Provide the [X, Y] coordinate of the cell's center where the given text is located.  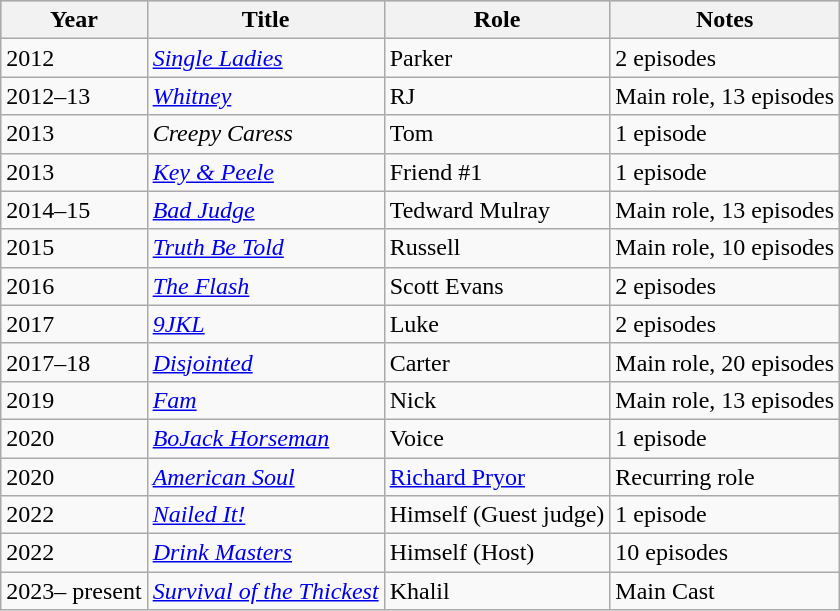
Notes [725, 20]
Whitney [266, 96]
Tom [497, 134]
Nick [497, 400]
10 episodes [725, 553]
Voice [497, 438]
Truth Be Told [266, 248]
Bad Judge [266, 210]
2023– present [74, 591]
Himself (Host) [497, 553]
2019 [74, 400]
2012–13 [74, 96]
Recurring role [725, 477]
Luke [497, 324]
Friend #1 [497, 172]
Carter [497, 362]
Khalil [497, 591]
Creepy Caress [266, 134]
Single Ladies [266, 58]
Scott Evans [497, 286]
Year [74, 20]
Himself (Guest judge) [497, 515]
Survival of the Thickest [266, 591]
Fam [266, 400]
American Soul [266, 477]
2017–18 [74, 362]
2015 [74, 248]
Main role, 10 episodes [725, 248]
BoJack Horseman [266, 438]
Key & Peele [266, 172]
Main role, 20 episodes [725, 362]
9JKL [266, 324]
Russell [497, 248]
Tedward Mulray [497, 210]
Disjointed [266, 362]
Parker [497, 58]
Title [266, 20]
RJ [497, 96]
Main Cast [725, 591]
Role [497, 20]
Nailed It! [266, 515]
The Flash [266, 286]
Richard Pryor [497, 477]
2014–15 [74, 210]
2016 [74, 286]
Drink Masters [266, 553]
2012 [74, 58]
2017 [74, 324]
